Output the (X, Y) coordinate of the center of the cell containing the given text.  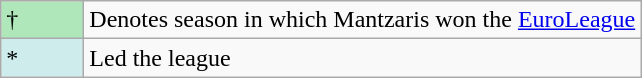
* (42, 58)
† (42, 20)
Led the league (362, 58)
Denotes season in which Mantzaris won the EuroLeague (362, 20)
